Scan for the cell matching the given text and deliver its (x, y) coordinate at center. 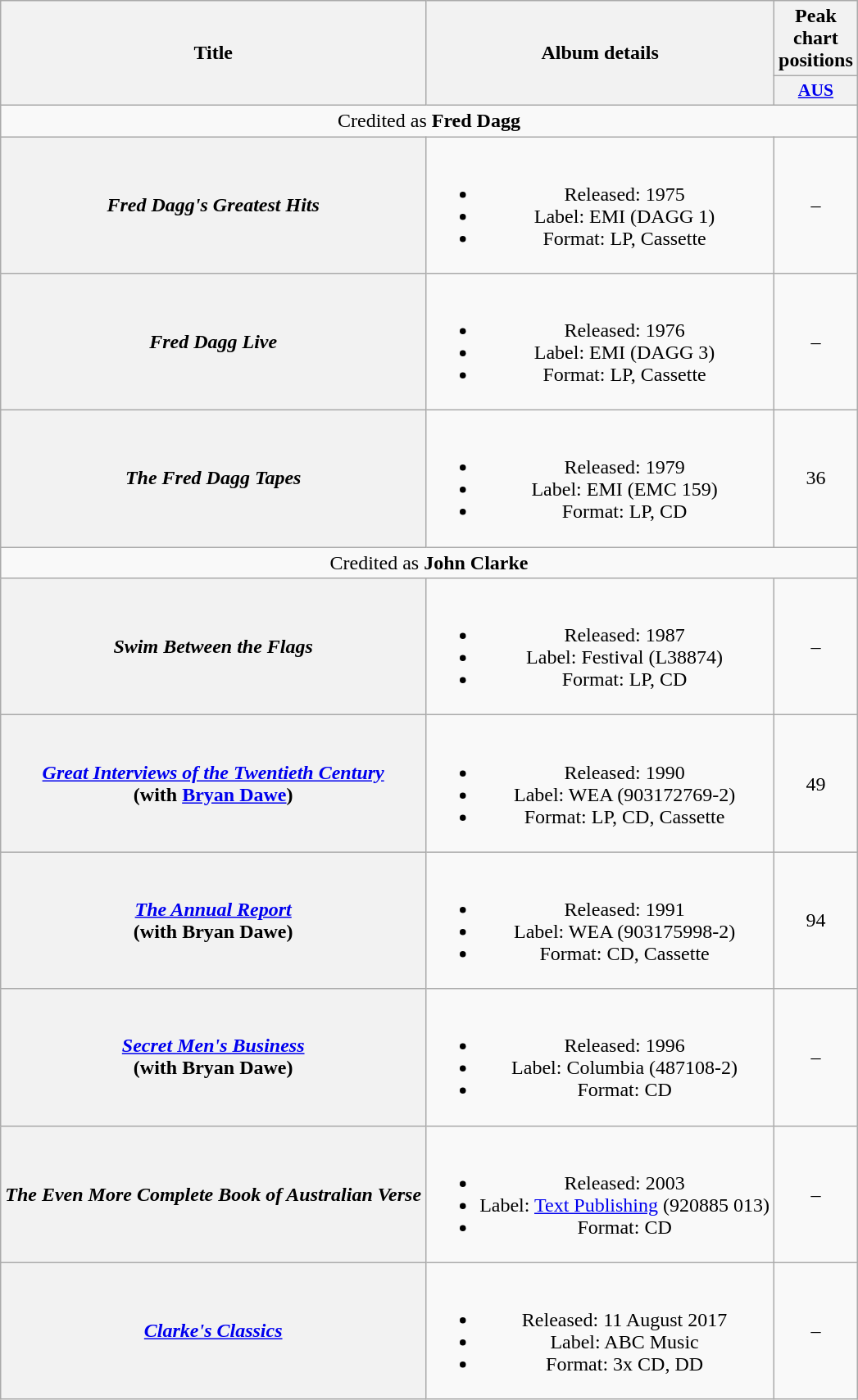
Released: 1990Label: WEA (903172769-2)Format: LP, CD, Cassette (600, 783)
Released: 2003Label: Text Publishing (920885 013)Format: CD (600, 1194)
Released: 1975Label: EMI (DAGG 1)Format: LP, Cassette (600, 205)
Credited as Fred Dagg (429, 120)
Fred Dagg Live (213, 342)
Clarke's Classics (213, 1330)
Released: 1987Label: Festival (L38874)Format: LP, CD (600, 647)
36 (816, 478)
94 (816, 921)
Released: 11 August 2017Label: ABC MusicFormat: 3x CD, DD (600, 1330)
AUS (816, 91)
Album details (600, 53)
Released: 1996Label: Columbia (487108-2)Format: CD (600, 1057)
Title (213, 53)
Released: 1991Label: WEA (903175998-2)Format: CD, Cassette (600, 921)
Peak chart positions (816, 39)
Fred Dagg's Greatest Hits (213, 205)
Released: 1976Label: EMI (DAGG 3)Format: LP, Cassette (600, 342)
Secret Men's Business (with Bryan Dawe) (213, 1057)
The Even More Complete Book of Australian Verse (213, 1194)
Great Interviews of the Twentieth Century (with Bryan Dawe) (213, 783)
49 (816, 783)
The Annual Report (with Bryan Dawe) (213, 921)
Released: 1979Label: EMI (EMC 159)Format: LP, CD (600, 478)
Credited as John Clarke (429, 563)
The Fred Dagg Tapes (213, 478)
Swim Between the Flags (213, 647)
